Provide the (x, y) coordinate of the cell's center where the given text is located.  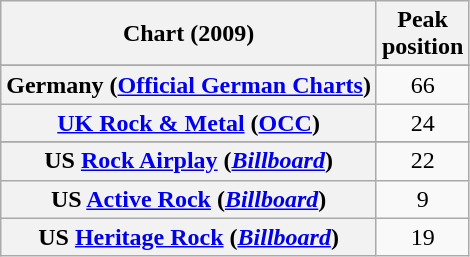
US Rock Airplay (Billboard) (189, 161)
Germany (Official German Charts) (189, 85)
19 (422, 237)
US Heritage Rock (Billboard) (189, 237)
9 (422, 199)
US Active Rock (Billboard) (189, 199)
22 (422, 161)
Chart (2009) (189, 34)
Peakposition (422, 34)
UK Rock & Metal (OCC) (189, 123)
24 (422, 123)
66 (422, 85)
